Search for the cell housing the specified text and yield its [X, Y] center coordinate. 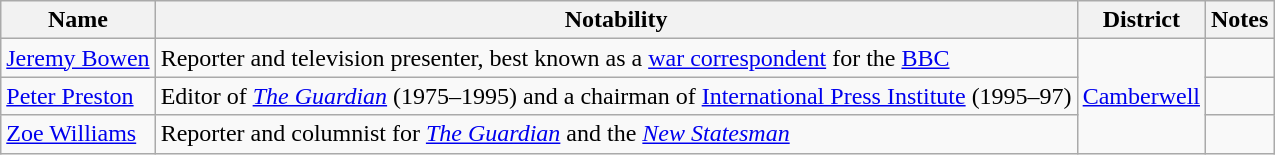
Notability [616, 20]
Peter Preston [78, 96]
Camberwell [1141, 96]
Zoe Williams [78, 134]
Editor of The Guardian (1975–1995) and a chairman of International Press Institute (1995–97) [616, 96]
Name [78, 20]
District [1141, 20]
Reporter and columnist for The Guardian and the New Statesman [616, 134]
Notes [1240, 20]
Reporter and television presenter, best known as a war correspondent for the BBC [616, 58]
Jeremy Bowen [78, 58]
